Capture the cell that displays the provided text and extract its [x, y] central coordinate. 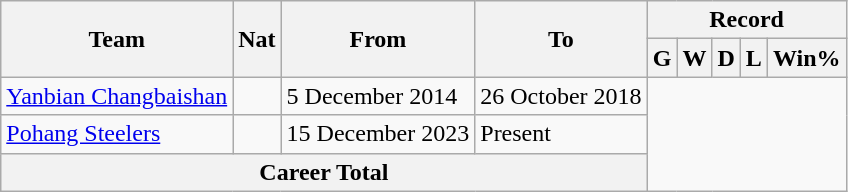
G [662, 58]
From [378, 39]
W [694, 58]
15 December 2023 [378, 134]
Present [561, 134]
Career Total [324, 172]
5 December 2014 [378, 96]
Record [746, 20]
Nat [257, 39]
Pohang Steelers [117, 134]
Win% [806, 58]
L [754, 58]
To [561, 39]
D [726, 58]
Yanbian Changbaishan [117, 96]
Team [117, 39]
26 October 2018 [561, 96]
